From the cell containing the given text, extract its center point as (x, y) coordinate. 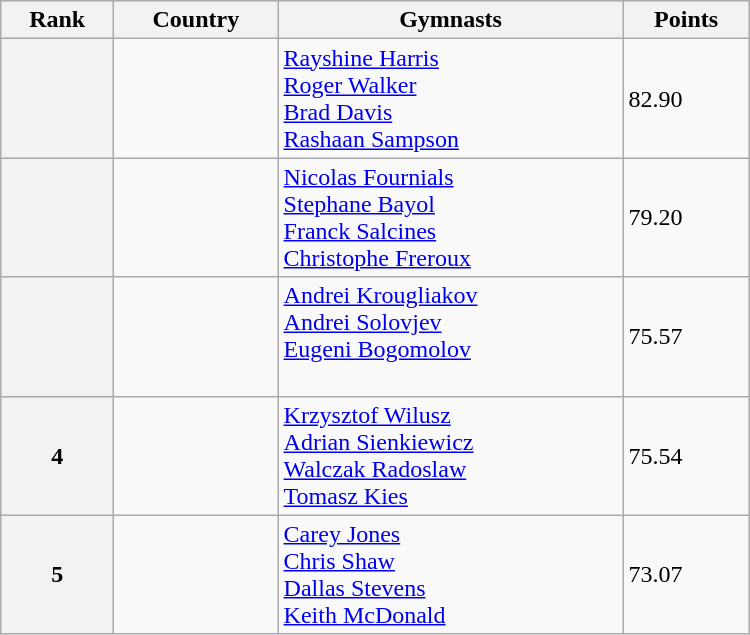
73.07 (686, 574)
Krzysztof Wilusz Adrian Sienkiewicz Walczak Radoslaw Tomasz Kies (450, 456)
82.90 (686, 98)
5 (58, 574)
Andrei Krougliakov Andrei Solovjev Eugeni Bogomolov (450, 336)
75.57 (686, 336)
4 (58, 456)
Gymnasts (450, 20)
Carey Jones Chris Shaw Dallas Stevens Keith McDonald (450, 574)
Country (196, 20)
Points (686, 20)
75.54 (686, 456)
Rayshine Harris Roger Walker Brad Davis Rashaan Sampson (450, 98)
Nicolas Fournials Stephane Bayol Franck Salcines Christophe Freroux (450, 218)
Rank (58, 20)
79.20 (686, 218)
